Return (X, Y) of the center of cell containing provided text 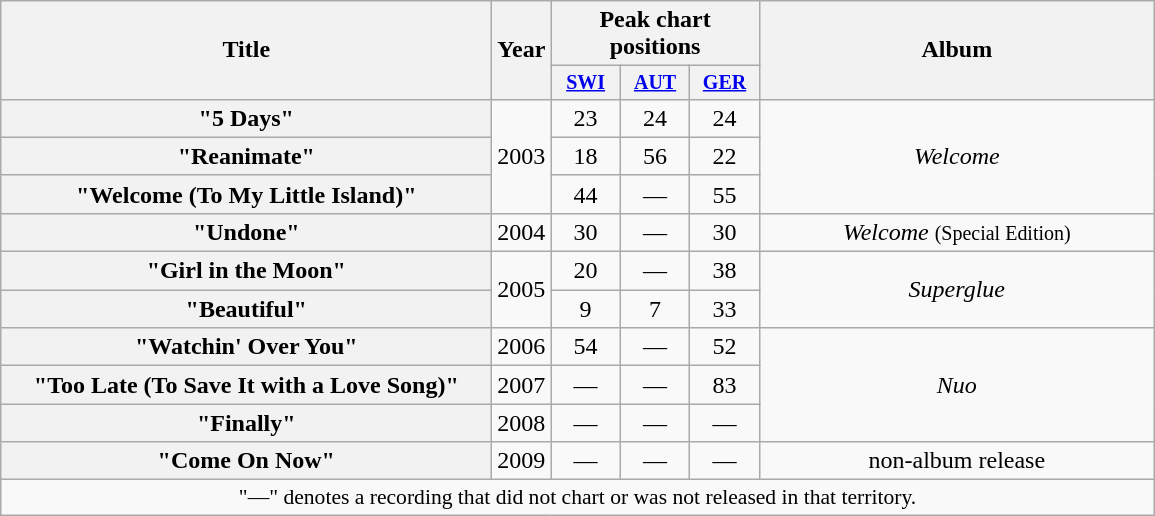
33 (724, 309)
56 (654, 156)
"Watchin' Over You" (246, 347)
44 (586, 194)
"—" denotes a recording that did not chart or was not released in that territory. (578, 498)
Nuo (956, 385)
"5 Days" (246, 118)
2003 (522, 156)
GER (724, 82)
54 (586, 347)
Welcome (956, 156)
2008 (522, 423)
"Girl in the Moon" (246, 271)
"Undone" (246, 232)
Peak chart positions (655, 34)
non-album release (956, 461)
"Finally" (246, 423)
7 (654, 309)
38 (724, 271)
2009 (522, 461)
23 (586, 118)
2006 (522, 347)
SWI (586, 82)
Title (246, 50)
"Beautiful" (246, 309)
AUT (654, 82)
"Welcome (To My Little Island)" (246, 194)
20 (586, 271)
"Come On Now" (246, 461)
Album (956, 50)
9 (586, 309)
Superglue (956, 290)
"Reanimate" (246, 156)
52 (724, 347)
2004 (522, 232)
55 (724, 194)
Welcome (Special Edition) (956, 232)
18 (586, 156)
83 (724, 385)
22 (724, 156)
"Too Late (To Save It with a Love Song)" (246, 385)
Year (522, 50)
2005 (522, 290)
2007 (522, 385)
